Provide the (X, Y) coordinate of the cell's center where the given text is located.  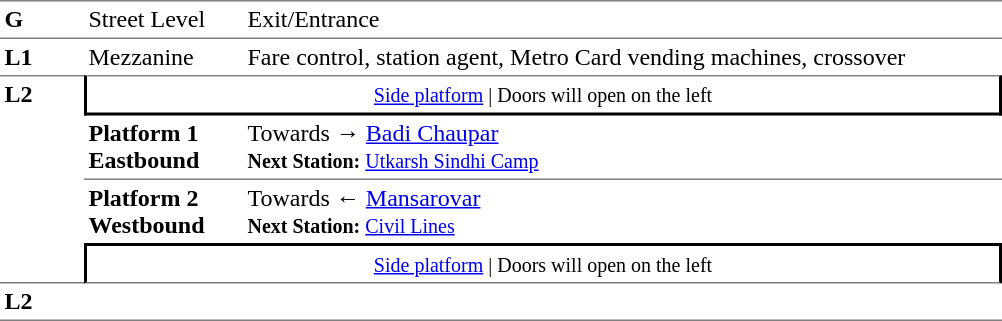
Street Level (164, 20)
G (42, 20)
Platform 2Westbound (164, 212)
Towards ← MansarovarNext Station: Civil Lines (622, 212)
L2 (42, 179)
Towards → Badi ChauparNext Station: Utkarsh Sindhi Camp (622, 148)
Exit/Entrance (622, 20)
Platform 1Eastbound (164, 148)
Fare control, station agent, Metro Card vending machines, crossover (622, 57)
L1 (42, 57)
Mezzanine (164, 57)
